Output the (x, y) coordinate of the center of the cell containing the given text.  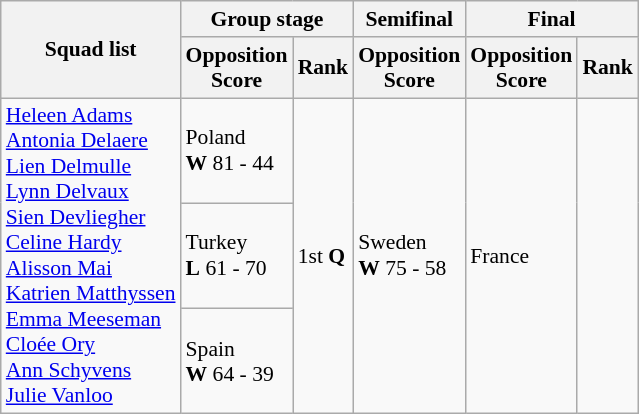
Spain W 64 - 39 (237, 362)
Squad list (91, 50)
France (521, 256)
Poland W 81 - 44 (237, 150)
Group stage (268, 19)
Sweden W 75 - 58 (409, 256)
Final (552, 19)
1st Q (324, 256)
Turkey L 61 - 70 (237, 256)
Semifinal (409, 19)
